For the text-containing cell, return its midpoint in [x, y] coordinate format. 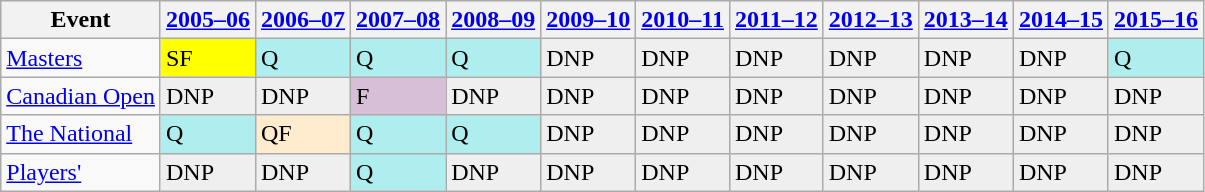
2007–08 [398, 20]
2013–14 [966, 20]
Players' [81, 172]
2014–15 [1060, 20]
2005–06 [208, 20]
2008–09 [494, 20]
2010–11 [683, 20]
Canadian Open [81, 96]
2011–12 [776, 20]
SF [208, 58]
Event [81, 20]
2015–16 [1156, 20]
QF [302, 134]
2006–07 [302, 20]
2012–13 [870, 20]
F [398, 96]
The National [81, 134]
2009–10 [588, 20]
Masters [81, 58]
